Return the (x, y) coordinate for the center point of the cell that contains the specified text.  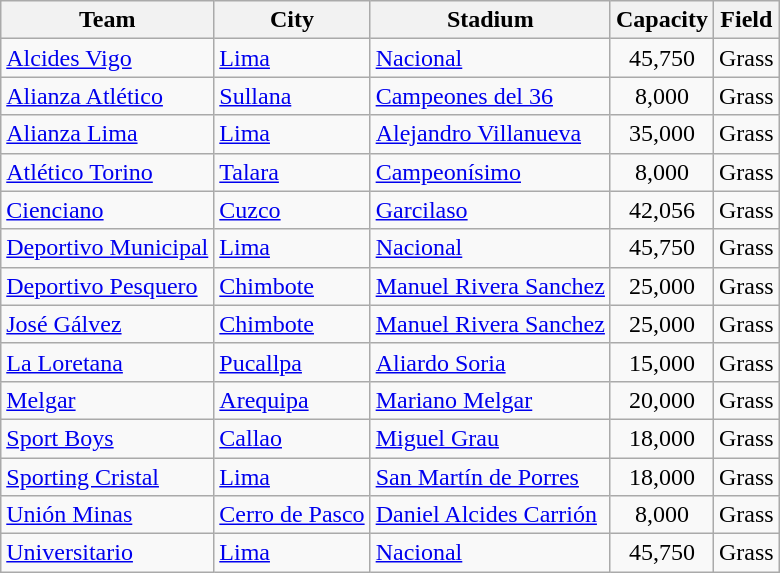
Sport Boys (108, 438)
Cerro de Pasco (292, 515)
Capacity (662, 20)
Callao (292, 438)
Cienciano (108, 210)
15,000 (662, 362)
Melgar (108, 400)
Daniel Alcides Carrión (490, 515)
Miguel Grau (490, 438)
José Gálvez (108, 324)
Talara (292, 172)
Garcilaso (490, 210)
Alcides Vigo (108, 58)
20,000 (662, 400)
Deportivo Pesquero (108, 286)
Team (108, 20)
Unión Minas (108, 515)
Deportivo Municipal (108, 248)
Campeonísimo (490, 172)
Alianza Atlético (108, 96)
42,056 (662, 210)
Alianza Lima (108, 134)
La Loretana (108, 362)
Campeones del 36 (490, 96)
Alejandro Villanueva (490, 134)
Pucallpa (292, 362)
Aliardo Soria (490, 362)
Stadium (490, 20)
Cuzco (292, 210)
Arequipa (292, 400)
Field (746, 20)
San Martín de Porres (490, 477)
City (292, 20)
35,000 (662, 134)
Mariano Melgar (490, 400)
Atlético Torino (108, 172)
Sullana (292, 96)
Sporting Cristal (108, 477)
Universitario (108, 553)
